For the text-containing cell, return its midpoint in (x, y) coordinate format. 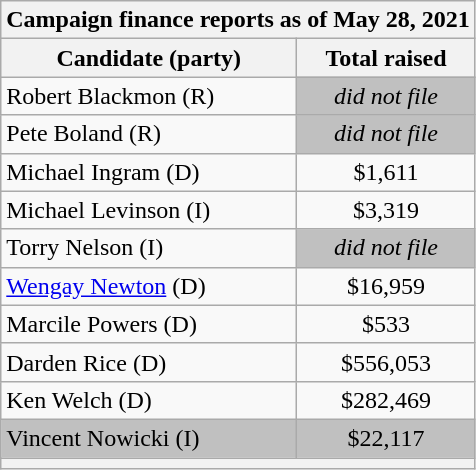
$533 (386, 324)
Pete Boland (R) (149, 134)
Ken Welch (D) (149, 400)
Wengay Newton (D) (149, 286)
$3,319 (386, 210)
Marcile Powers (D) (149, 324)
$282,469 (386, 400)
Darden Rice (D) (149, 362)
$22,117 (386, 438)
$556,053 (386, 362)
$1,611 (386, 172)
Michael Levinson (I) (149, 210)
Torry Nelson (I) (149, 248)
Robert Blackmon (R) (149, 96)
$16,959 (386, 286)
Campaign finance reports as of May 28, 2021 (238, 20)
Total raised (386, 58)
Michael Ingram (D) (149, 172)
Candidate (party) (149, 58)
Vincent Nowicki (I) (149, 438)
